Pinpoint the cell where the given text exists, returning its (X, Y) midpoint coordinate. 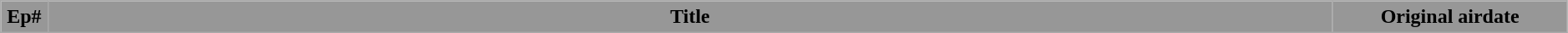
Original airdate (1450, 17)
Ep# (24, 17)
Title (690, 17)
